From the cell containing the given text, extract its center point as [X, Y] coordinate. 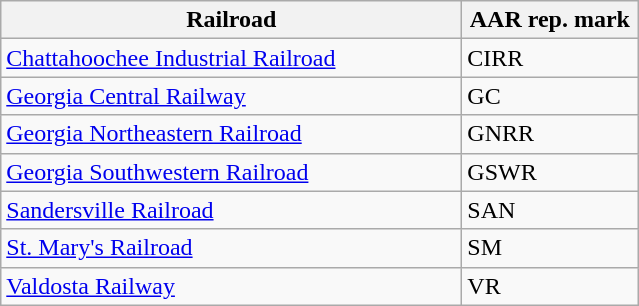
St. Mary's Railroad [232, 248]
GSWR [550, 172]
Valdosta Railway [232, 286]
Railroad [232, 20]
Georgia Southwestern Railroad [232, 172]
SM [550, 248]
GNRR [550, 134]
Georgia Central Railway [232, 96]
CIRR [550, 58]
Georgia Northeastern Railroad [232, 134]
Sandersville Railroad [232, 210]
SAN [550, 210]
AAR rep. mark [550, 20]
GC [550, 96]
Chattahoochee Industrial Railroad [232, 58]
VR [550, 286]
